Identify which cell holds the provided text, then report its (X, Y) central coordinate. 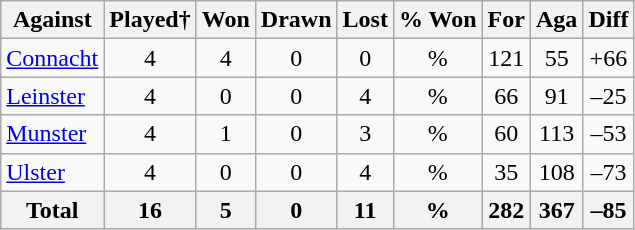
5 (226, 210)
367 (556, 210)
Played† (150, 20)
282 (506, 210)
Total (52, 210)
Munster (52, 134)
1 (226, 134)
Drawn (296, 20)
91 (556, 96)
Won (226, 20)
60 (506, 134)
Connacht (52, 58)
16 (150, 210)
35 (506, 172)
–53 (608, 134)
Against (52, 20)
For (506, 20)
66 (506, 96)
–85 (608, 210)
% Won (438, 20)
Aga (556, 20)
Ulster (52, 172)
Diff (608, 20)
3 (365, 134)
121 (506, 58)
11 (365, 210)
113 (556, 134)
+66 (608, 58)
–73 (608, 172)
108 (556, 172)
55 (556, 58)
Leinster (52, 96)
–25 (608, 96)
Lost (365, 20)
